Scan for the cell matching the given text and deliver its [x, y] coordinate at center. 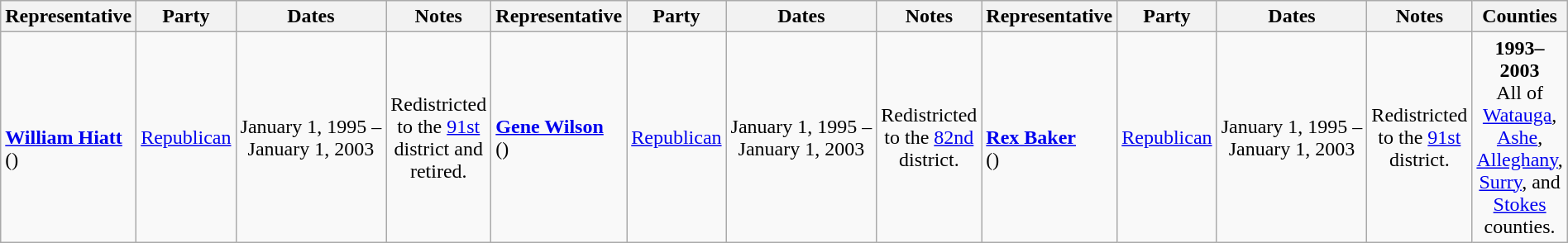
Redistricted to the 91st district. [1419, 137]
Counties [1520, 17]
Rex Baker() [1049, 137]
William Hiatt() [69, 137]
Gene Wilson() [559, 137]
1993–2003 All of Watauga, Ashe, Alleghany, Surry, and Stokes counties. [1520, 137]
Redistricted to the 91st district and retired. [438, 137]
Redistricted to the 82nd district. [930, 137]
